Scan for the cell matching the given text and deliver its [X, Y] coordinate at center. 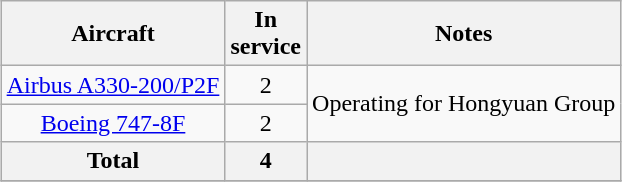
Total [113, 161]
Aircraft [113, 34]
Inservice [266, 34]
Boeing 747-8F [113, 123]
Operating for Hongyuan Group [464, 104]
Airbus A330-200/P2F [113, 85]
Notes [464, 34]
4 [266, 161]
